Output the (x, y) coordinate of the center of the cell containing the given text.  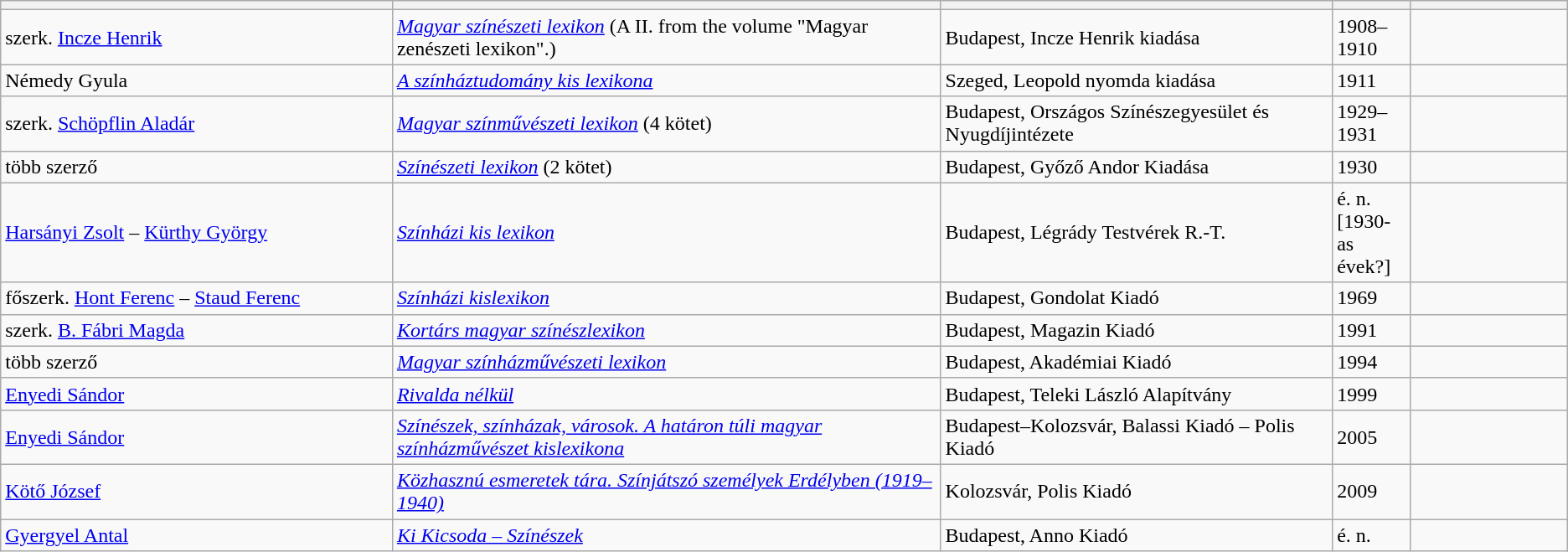
Közhasznú esmeretek tára. Színjátszó személyek Erdélyben (1919–1940) (667, 491)
szerk. Incze Henrik (197, 37)
Budapest, Teleki László Alapítvány (1137, 394)
Budapest, Incze Henrik kiadása (1137, 37)
Magyar színházművészeti lexikon (667, 362)
1991 (1372, 330)
Színészek, színházak, városok. A határon túli magyar színházművészet kislexikona (667, 437)
Budapest, Országos Színészegyesület és Nyugdíjintézete (1137, 124)
é. n. [1930-as évek?] (1372, 233)
Rivalda nélkül (667, 394)
Ki Kicsoda – Színészek (667, 535)
Szeged, Leopold nyomda kiadása (1137, 80)
1930 (1372, 167)
1929–1931 (1372, 124)
Színészeti lexikon (2 kötet) (667, 167)
Színházi kis lexikon (667, 233)
Kolozsvár, Polis Kiadó (1137, 491)
Harsányi Zsolt – Kürthy György (197, 233)
szerk. Schöpflin Aladár (197, 124)
főszerk. Hont Ferenc – Staud Ferenc (197, 298)
szerk. B. Fábri Magda (197, 330)
Budapest, Gondolat Kiadó (1137, 298)
A színháztudomány kis lexikona (667, 80)
2005 (1372, 437)
Kötő József (197, 491)
é. n. (1372, 535)
Magyar színművészeti lexikon (4 kötet) (667, 124)
Budapest–Kolozsvár, Balassi Kiadó – Polis Kiadó (1137, 437)
Kortárs magyar színészlexikon (667, 330)
1911 (1372, 80)
1969 (1372, 298)
Budapest, Akadémiai Kiadó (1137, 362)
2009 (1372, 491)
Némedy Gyula (197, 80)
Gyergyel Antal (197, 535)
1994 (1372, 362)
Színházi kislexikon (667, 298)
Budapest, Magazin Kiadó (1137, 330)
Magyar színészeti lexikon (A II. from the volume "Magyar zenészeti lexikon".) (667, 37)
Budapest, Anno Kiadó (1137, 535)
1908–1910 (1372, 37)
1999 (1372, 394)
Budapest, Légrády Testvérek R.-T. (1137, 233)
Budapest, Győző Andor Kiadása (1137, 167)
